For the text-containing cell, return its midpoint in (X, Y) coordinate format. 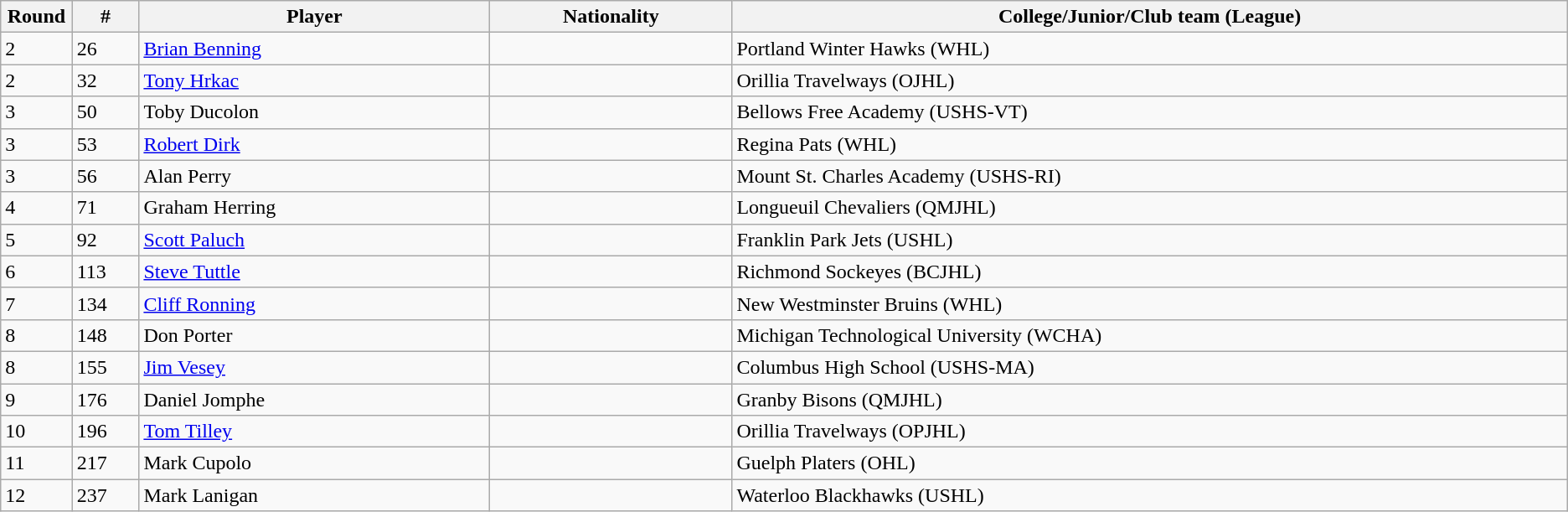
Daniel Jomphe (315, 400)
Player (315, 17)
Don Porter (315, 335)
237 (106, 495)
50 (106, 112)
Mark Cupolo (315, 463)
Longueuil Chevaliers (QMJHL) (1149, 208)
Columbus High School (USHS-MA) (1149, 367)
5 (37, 240)
56 (106, 176)
Graham Herring (315, 208)
92 (106, 240)
113 (106, 272)
7 (37, 303)
Toby Ducolon (315, 112)
9 (37, 400)
Bellows Free Academy (USHS-VT) (1149, 112)
Guelph Platers (OHL) (1149, 463)
6 (37, 272)
53 (106, 144)
176 (106, 400)
32 (106, 80)
155 (106, 367)
College/Junior/Club team (League) (1149, 17)
134 (106, 303)
Mark Lanigan (315, 495)
196 (106, 432)
Granby Bisons (QMJHL) (1149, 400)
Portland Winter Hawks (WHL) (1149, 49)
Tony Hrkac (315, 80)
Waterloo Blackhawks (USHL) (1149, 495)
Robert Dirk (315, 144)
Orillia Travelways (OPJHL) (1149, 432)
Franklin Park Jets (USHL) (1149, 240)
Brian Benning (315, 49)
11 (37, 463)
Round (37, 17)
# (106, 17)
Tom Tilley (315, 432)
71 (106, 208)
Scott Paluch (315, 240)
Nationality (611, 17)
148 (106, 335)
Alan Perry (315, 176)
Jim Vesey (315, 367)
Regina Pats (WHL) (1149, 144)
12 (37, 495)
26 (106, 49)
Cliff Ronning (315, 303)
10 (37, 432)
Steve Tuttle (315, 272)
New Westminster Bruins (WHL) (1149, 303)
217 (106, 463)
Orillia Travelways (OJHL) (1149, 80)
Richmond Sockeyes (BCJHL) (1149, 272)
Michigan Technological University (WCHA) (1149, 335)
4 (37, 208)
Mount St. Charles Academy (USHS-RI) (1149, 176)
